Scan for the cell matching the given text and deliver its (x, y) coordinate at center. 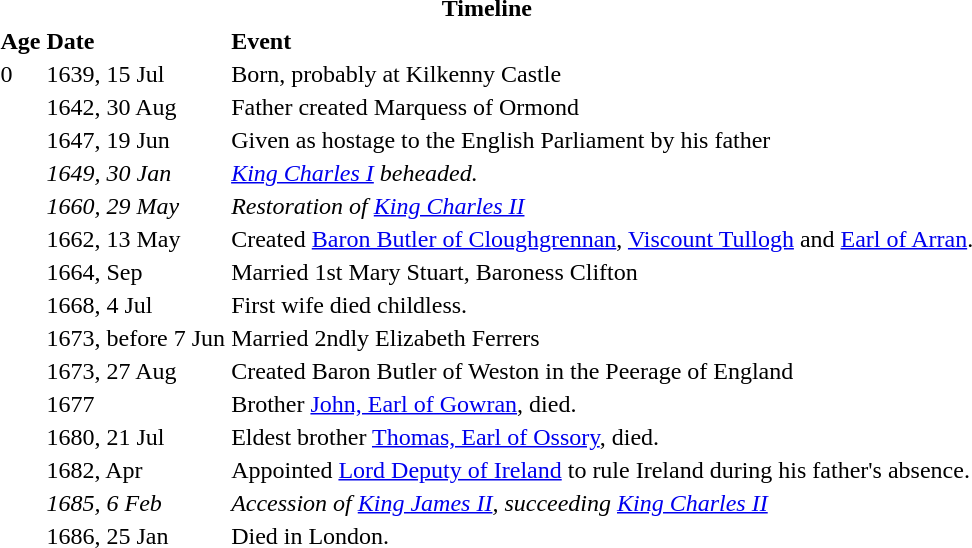
1649, 30 Jan (136, 173)
1673, 27 Aug (136, 371)
1647, 19 Jun (136, 140)
1680, 21 Jul (136, 437)
1664, Sep (136, 272)
1677 (136, 404)
1660, 29 May (136, 206)
1673, before 7 Jun (136, 338)
1682, Apr (136, 470)
1642, 30 Aug (136, 107)
1662, 13 May (136, 239)
1685, 6 Feb (136, 503)
1668, 4 Jul (136, 305)
1639, 15 Jul (136, 74)
Date (136, 41)
